Identify which cell holds the provided text, then report its [x, y] central coordinate. 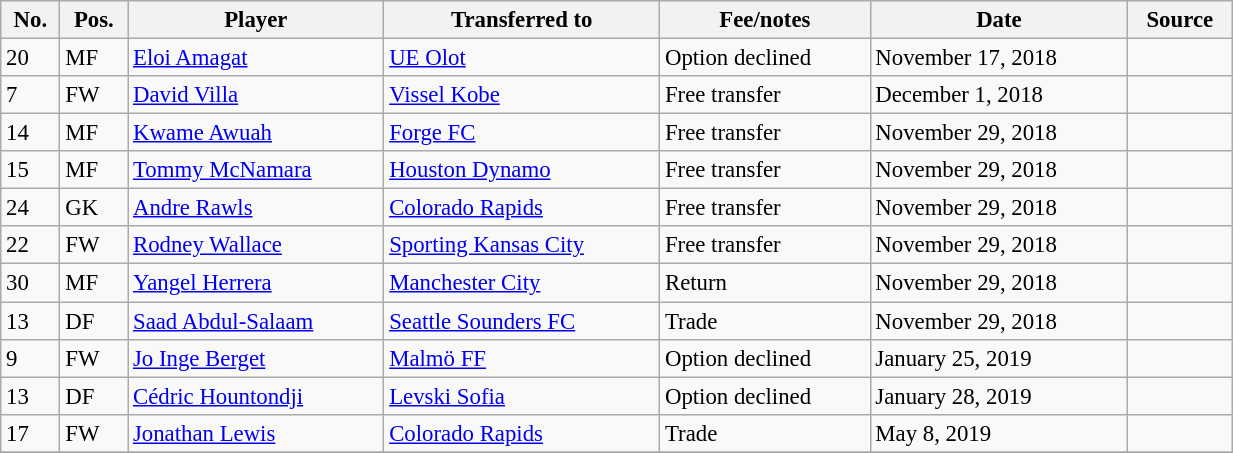
UE Olot [522, 58]
14 [30, 133]
Cédric Hountondji [256, 396]
7 [30, 95]
15 [30, 170]
Tommy McNamara [256, 170]
Andre Rawls [256, 208]
December 1, 2018 [999, 95]
Rodney Wallace [256, 245]
Source [1180, 20]
Eloi Amagat [256, 58]
Manchester City [522, 283]
GK [94, 208]
Yangel Herrera [256, 283]
20 [30, 58]
Fee/notes [765, 20]
Player [256, 20]
Kwame Awuah [256, 133]
Jo Inge Berget [256, 358]
Malmö FF [522, 358]
Saad Abdul-Salaam [256, 321]
Pos. [94, 20]
November 17, 2018 [999, 58]
22 [30, 245]
Houston Dynamo [522, 170]
24 [30, 208]
No. [30, 20]
Return [765, 283]
30 [30, 283]
9 [30, 358]
Date [999, 20]
Seattle Sounders FC [522, 321]
May 8, 2019 [999, 433]
Levski Sofia [522, 396]
January 28, 2019 [999, 396]
Vissel Kobe [522, 95]
January 25, 2019 [999, 358]
Sporting Kansas City [522, 245]
David Villa [256, 95]
17 [30, 433]
Transferred to [522, 20]
Forge FC [522, 133]
Jonathan Lewis [256, 433]
